Detect which cell encompasses the target text, then output its (x, y) center coordinate. 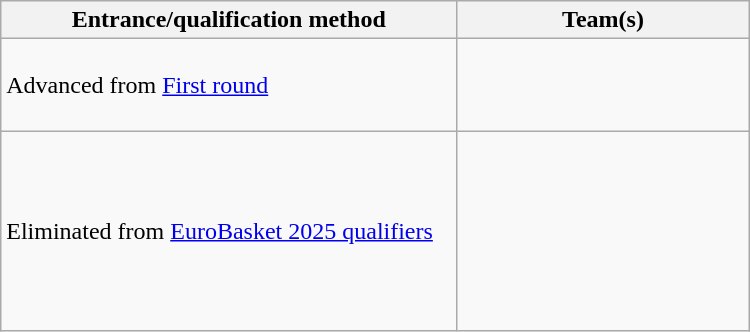
Advanced from First round (229, 85)
Entrance/qualification method (229, 20)
Team(s) (604, 20)
Eliminated from EuroBasket 2025 qualifiers (229, 231)
